Scan for the cell matching the given text and deliver its (x, y) coordinate at center. 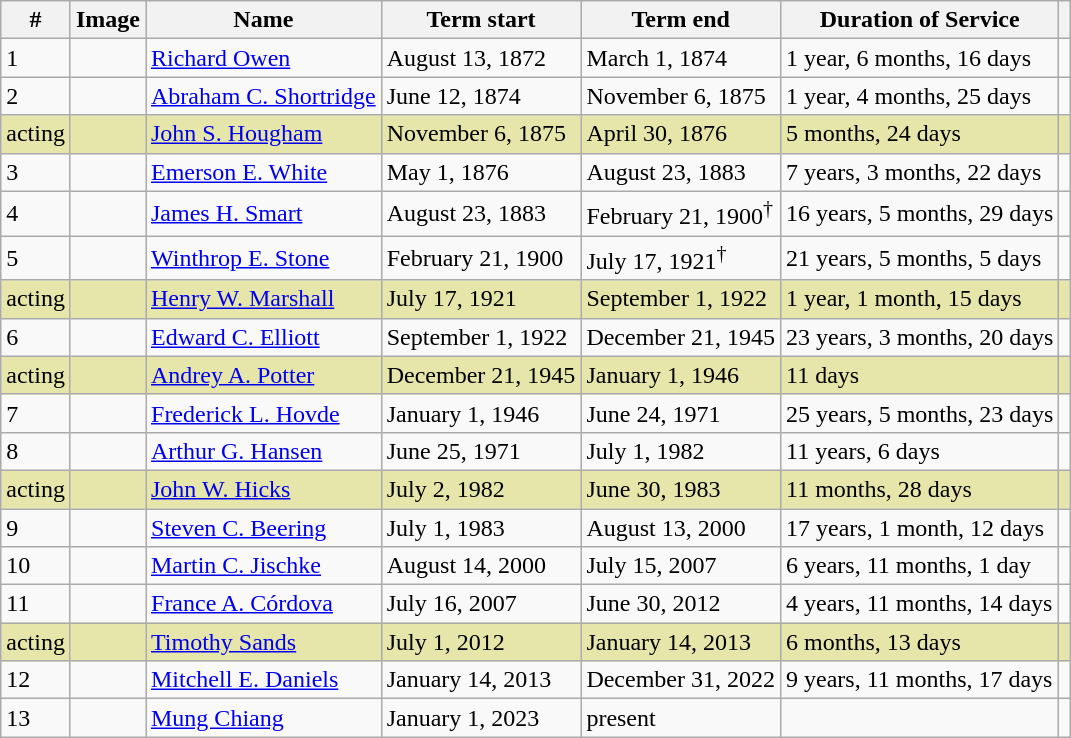
11 (36, 604)
4 years, 11 months, 14 days (920, 604)
Emerson E. White (264, 172)
August 13, 2000 (681, 528)
Winthrop E. Stone (264, 258)
James H. Smart (264, 214)
5 (36, 258)
21 years, 5 months, 5 days (920, 258)
1 year, 6 months, 16 days (920, 58)
Term end (681, 20)
11 years, 6 days (920, 451)
6 (36, 337)
June 30, 1983 (681, 489)
Abraham C. Shortridge (264, 96)
July 15, 2007 (681, 566)
May 1, 1876 (481, 172)
Arthur G. Hansen (264, 451)
1 (36, 58)
June 25, 1971 (481, 451)
August 13, 1872 (481, 58)
Martin C. Jischke (264, 566)
June 24, 1971 (681, 413)
Mung Chiang (264, 718)
9 (36, 528)
Timothy Sands (264, 642)
July 1, 2012 (481, 642)
Edward C. Elliott (264, 337)
7 years, 3 months, 22 days (920, 172)
23 years, 3 months, 20 days (920, 337)
11 months, 28 days (920, 489)
6 years, 11 months, 1 day (920, 566)
Term start (481, 20)
2 (36, 96)
June 12, 1874 (481, 96)
8 (36, 451)
Mitchell E. Daniels (264, 680)
July 17, 1921† (681, 258)
12 (36, 680)
Frederick L. Hovde (264, 413)
April 30, 1876 (681, 134)
July 1, 1983 (481, 528)
John W. Hicks (264, 489)
July 2, 1982 (481, 489)
16 years, 5 months, 29 days (920, 214)
10 (36, 566)
Andrey A. Potter (264, 375)
# (36, 20)
July 16, 2007 (481, 604)
Image (108, 20)
11 days (920, 375)
Duration of Service (920, 20)
3 (36, 172)
February 21, 1900 (481, 258)
March 1, 1874 (681, 58)
1 year, 1 month, 15 days (920, 299)
February 21, 1900† (681, 214)
4 (36, 214)
August 14, 2000 (481, 566)
December 31, 2022 (681, 680)
6 months, 13 days (920, 642)
17 years, 1 month, 12 days (920, 528)
Steven C. Beering (264, 528)
France A. Córdova (264, 604)
Richard Owen (264, 58)
July 17, 1921 (481, 299)
25 years, 5 months, 23 days (920, 413)
Name (264, 20)
5 months, 24 days (920, 134)
Henry W. Marshall (264, 299)
July 1, 1982 (681, 451)
John S. Hougham (264, 134)
June 30, 2012 (681, 604)
7 (36, 413)
present (681, 718)
January 1, 2023 (481, 718)
9 years, 11 months, 17 days (920, 680)
13 (36, 718)
1 year, 4 months, 25 days (920, 96)
